Detect which cell encompasses the target text, then output its (X, Y) center coordinate. 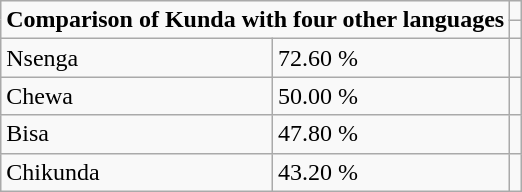
Bisa (137, 134)
Chewa (137, 96)
43.20 % (392, 172)
Chikunda (137, 172)
Comparison of Kunda with four other languages (256, 20)
50.00 % (392, 96)
Nsenga (137, 58)
47.80 % (392, 134)
72.60 % (392, 58)
